Return the (x, y) coordinate for the center point of the cell that contains the specified text.  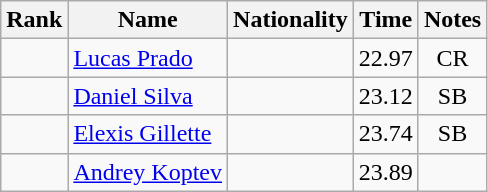
Notes (452, 20)
23.74 (386, 134)
22.97 (386, 58)
Name (148, 20)
Rank (34, 20)
Daniel Silva (148, 96)
CR (452, 58)
Time (386, 20)
23.12 (386, 96)
Lucas Prado (148, 58)
Elexis Gillette (148, 134)
23.89 (386, 172)
Andrey Koptev (148, 172)
Nationality (291, 20)
